For the text-containing cell, return its midpoint in (X, Y) coordinate format. 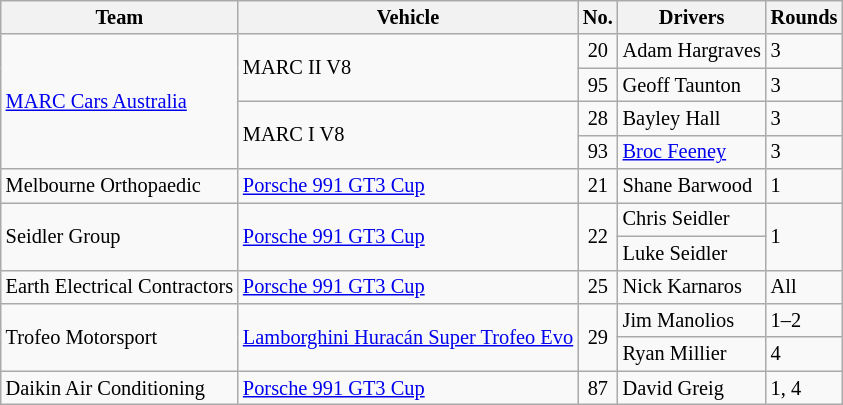
1, 4 (804, 388)
Lamborghini Huracán Super Trofeo Evo (408, 336)
29 (598, 336)
MARC Cars Australia (120, 102)
Bayley Hall (692, 118)
Team (120, 17)
Melbourne Orthopaedic (120, 186)
Drivers (692, 17)
MARC I V8 (408, 134)
1–2 (804, 320)
Daikin Air Conditioning (120, 388)
Adam Hargraves (692, 51)
MARC II V8 (408, 68)
Earth Electrical Contractors (120, 287)
20 (598, 51)
Broc Feeney (692, 152)
25 (598, 287)
Nick Karnaros (692, 287)
David Greig (692, 388)
Luke Seidler (692, 253)
Jim Manolios (692, 320)
Vehicle (408, 17)
Seidler Group (120, 236)
Geoff Taunton (692, 85)
93 (598, 152)
4 (804, 354)
95 (598, 85)
Trofeo Motorsport (120, 336)
Shane Barwood (692, 186)
Rounds (804, 17)
Ryan Millier (692, 354)
All (804, 287)
21 (598, 186)
28 (598, 118)
Chris Seidler (692, 219)
87 (598, 388)
No. (598, 17)
22 (598, 236)
